Pinpoint the cell where the given text exists, returning its (X, Y) midpoint coordinate. 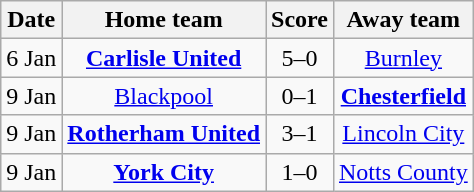
Home team (164, 20)
1–0 (300, 172)
Lincoln City (403, 134)
5–0 (300, 58)
0–1 (300, 96)
Blackpool (164, 96)
Date (32, 20)
Score (300, 20)
Chesterfield (403, 96)
Carlisle United (164, 58)
Rotherham United (164, 134)
Notts County (403, 172)
York City (164, 172)
3–1 (300, 134)
6 Jan (32, 58)
Burnley (403, 58)
Away team (403, 20)
